Find where the given text appears and provide that cell's center as [X, Y] coordinate. 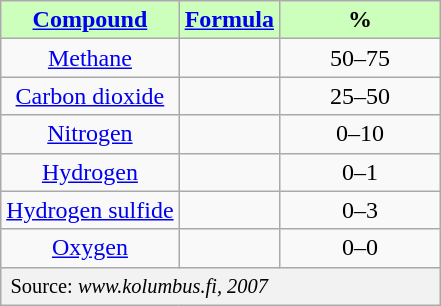
Methane [90, 58]
Source: www.kolumbus.fi, 2007 [221, 286]
50–75 [360, 58]
0–0 [360, 248]
Compound [90, 20]
Nitrogen [90, 134]
Hydrogen sulfide [90, 210]
Formula [229, 20]
Hydrogen [90, 172]
25–50 [360, 96]
0–10 [360, 134]
0–1 [360, 172]
% [360, 20]
Oxygen [90, 248]
Carbon dioxide [90, 96]
0–3 [360, 210]
